Locate the cell with the specified text and output its (x, y) center coordinate. 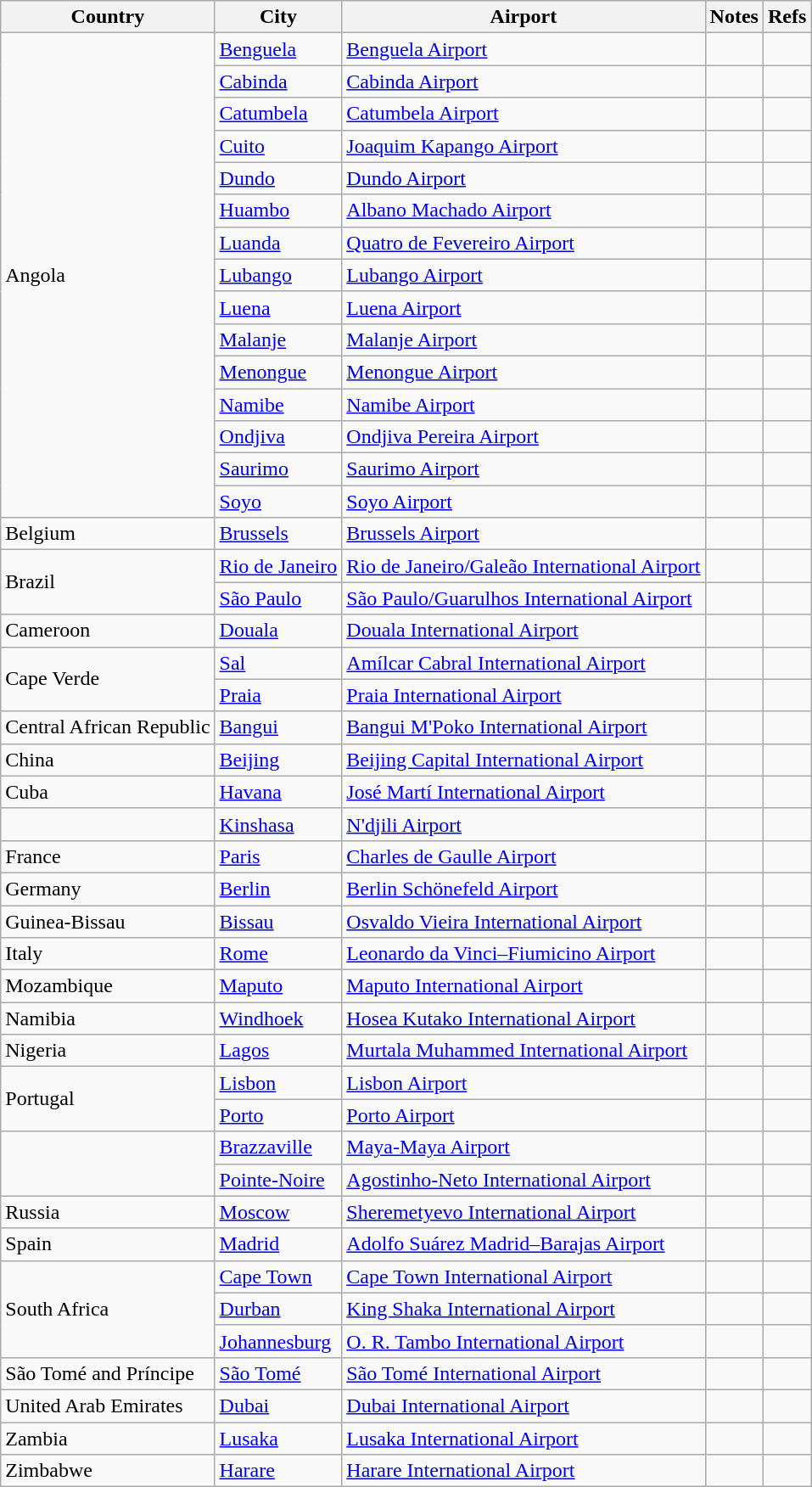
Bangui (278, 727)
Lisbon Airport (524, 1083)
Cuba (108, 792)
Catumbela Airport (524, 114)
Adolfo Suárez Madrid–Barajas Airport (524, 1244)
Cape Verde (108, 679)
Cuito (278, 146)
Beijing (278, 760)
Soyo (278, 502)
Agostinho-Neto International Airport (524, 1180)
Malanje (278, 339)
Sheremetyevo International Airport (524, 1212)
Italy (108, 954)
Dubai (278, 1406)
Menongue (278, 372)
São Paulo (278, 598)
Menongue Airport (524, 372)
Central African Republic (108, 727)
Maya-Maya Airport (524, 1148)
Porto Airport (524, 1115)
Russia (108, 1212)
Quatro de Fevereiro Airport (524, 243)
Namibe Airport (524, 405)
Brussels (278, 534)
Portugal (108, 1099)
United Arab Emirates (108, 1406)
São Tomé and Príncipe (108, 1373)
Luena (278, 307)
Saurimo (278, 469)
Lusaka International Airport (524, 1439)
City (278, 17)
Ondjiva Pereira Airport (524, 437)
Rome (278, 954)
São Tomé International Airport (524, 1373)
Lubango (278, 275)
Nigeria (108, 1051)
Airport (524, 17)
Johannesburg (278, 1341)
Huambo (278, 210)
Namibia (108, 1018)
Hosea Kutako International Airport (524, 1018)
Rio de Janeiro/Galeão International Airport (524, 566)
Beijing Capital International Airport (524, 760)
Namibe (278, 405)
Brussels Airport (524, 534)
Albano Machado Airport (524, 210)
Cabinda (278, 81)
Maputo (278, 986)
Amílcar Cabral International Airport (524, 663)
Kinshasa (278, 824)
Benguela (278, 49)
Refs (787, 17)
Brazzaville (278, 1148)
Catumbela (278, 114)
Douala (278, 631)
O. R. Tambo International Airport (524, 1341)
Luanda (278, 243)
Moscow (278, 1212)
Praia (278, 695)
Soyo Airport (524, 502)
Bissau (278, 921)
Saurimo Airport (524, 469)
Dundo (278, 178)
Brazil (108, 582)
Berlin Schönefeld Airport (524, 889)
Harare International Airport (524, 1471)
Paris (278, 856)
Douala International Airport (524, 631)
São Paulo/Guarulhos International Airport (524, 598)
São Tomé (278, 1373)
Praia International Airport (524, 695)
South Africa (108, 1309)
Lagos (278, 1051)
Durban (278, 1309)
Harare (278, 1471)
Bangui M'Poko International Airport (524, 727)
Porto (278, 1115)
Cape Town (278, 1277)
Guinea-Bissau (108, 921)
Malanje Airport (524, 339)
Notes (734, 17)
José Martí International Airport (524, 792)
Berlin (278, 889)
Angola (108, 275)
Charles de Gaulle Airport (524, 856)
Murtala Muhammed International Airport (524, 1051)
Windhoek (278, 1018)
Benguela Airport (524, 49)
Luena Airport (524, 307)
N'djili Airport (524, 824)
Mozambique (108, 986)
Rio de Janeiro (278, 566)
Osvaldo Vieira International Airport (524, 921)
King Shaka International Airport (524, 1309)
Cabinda Airport (524, 81)
Havana (278, 792)
Sal (278, 663)
Lusaka (278, 1439)
France (108, 856)
Germany (108, 889)
Lisbon (278, 1083)
Zambia (108, 1439)
Leonardo da Vinci–Fiumicino Airport (524, 954)
Country (108, 17)
Dundo Airport (524, 178)
China (108, 760)
Cameroon (108, 631)
Joaquim Kapango Airport (524, 146)
Cape Town International Airport (524, 1277)
Dubai International Airport (524, 1406)
Maputo International Airport (524, 986)
Spain (108, 1244)
Ondjiva (278, 437)
Pointe-Noire (278, 1180)
Belgium (108, 534)
Lubango Airport (524, 275)
Madrid (278, 1244)
Zimbabwe (108, 1471)
